Find where the given text appears and provide that cell's center as (x, y) coordinate. 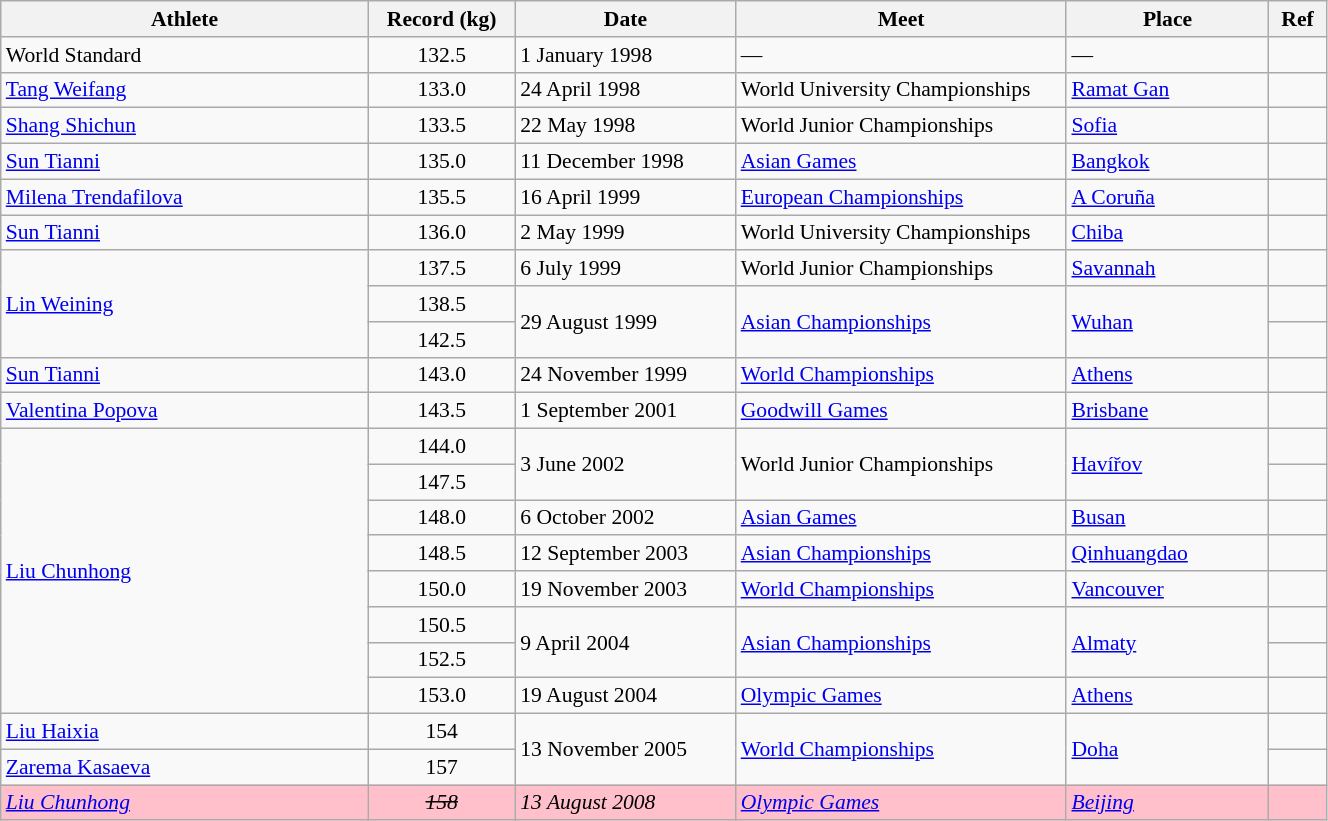
Doha (1167, 750)
144.0 (442, 447)
Record (kg) (442, 19)
Almaty (1167, 642)
Beijing (1167, 803)
154 (442, 732)
150.5 (442, 625)
24 November 1999 (625, 375)
Tang Weifang (184, 90)
Savannah (1167, 269)
European Championships (902, 197)
3 June 2002 (625, 464)
Qinhuangdao (1167, 554)
World Standard (184, 55)
157 (442, 767)
148.0 (442, 518)
Vancouver (1167, 589)
142.5 (442, 340)
19 November 2003 (625, 589)
Havířov (1167, 464)
133.0 (442, 90)
12 September 2003 (625, 554)
Goodwill Games (902, 411)
16 April 1999 (625, 197)
Ref (1298, 19)
2 May 1999 (625, 233)
147.5 (442, 482)
152.5 (442, 660)
19 August 2004 (625, 696)
153.0 (442, 696)
Sofia (1167, 126)
Zarema Kasaeva (184, 767)
Valentina Popova (184, 411)
148.5 (442, 554)
135.0 (442, 162)
22 May 1998 (625, 126)
Ramat Gan (1167, 90)
136.0 (442, 233)
Meet (902, 19)
Place (1167, 19)
137.5 (442, 269)
Milena Trendafilova (184, 197)
1 September 2001 (625, 411)
6 October 2002 (625, 518)
138.5 (442, 304)
Busan (1167, 518)
24 April 1998 (625, 90)
11 December 1998 (625, 162)
Lin Weining (184, 304)
158 (442, 803)
Date (625, 19)
150.0 (442, 589)
13 August 2008 (625, 803)
143.5 (442, 411)
132.5 (442, 55)
135.5 (442, 197)
Shang Shichun (184, 126)
Wuhan (1167, 322)
133.5 (442, 126)
1 January 1998 (625, 55)
9 April 2004 (625, 642)
Brisbane (1167, 411)
A Coruña (1167, 197)
Chiba (1167, 233)
29 August 1999 (625, 322)
13 November 2005 (625, 750)
Liu Haixia (184, 732)
Athlete (184, 19)
Bangkok (1167, 162)
143.0 (442, 375)
6 July 1999 (625, 269)
